Search for the cell housing the specified text and yield its (X, Y) center coordinate. 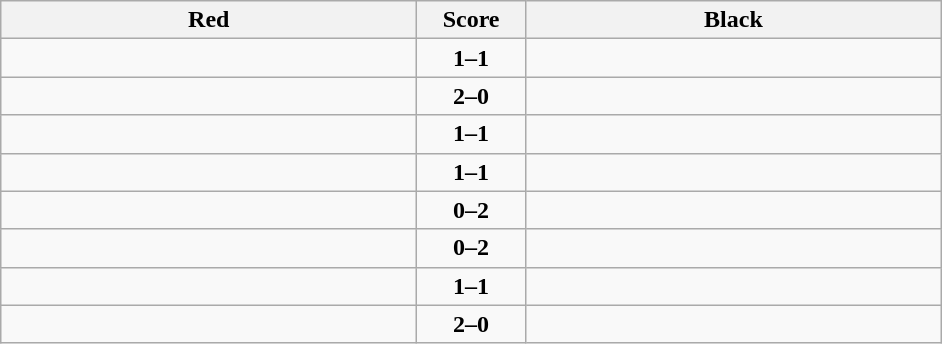
Red (209, 20)
Score (472, 20)
Black (733, 20)
